Extract the [X, Y] coordinate from the center of the cell holding the provided text.  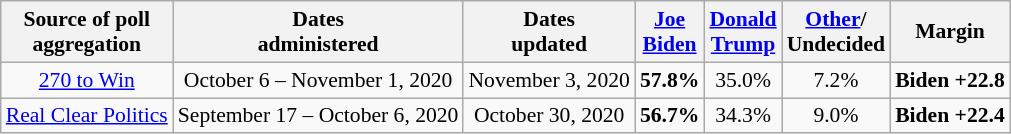
Other/Undecided [836, 32]
35.0% [742, 80]
57.8% [670, 80]
7.2% [836, 80]
Dates updated [548, 32]
October 6 – November 1, 2020 [318, 80]
270 to Win [87, 80]
34.3% [742, 116]
October 30, 2020 [548, 116]
JoeBiden [670, 32]
Source of pollaggregation [87, 32]
DonaldTrump [742, 32]
9.0% [836, 116]
Real Clear Politics [87, 116]
Biden +22.4 [950, 116]
56.7% [670, 116]
Margin [950, 32]
Biden +22.8 [950, 80]
Dates administered [318, 32]
September 17 – October 6, 2020 [318, 116]
November 3, 2020 [548, 80]
